Find where the given text appears and provide that cell's center as (X, Y) coordinate. 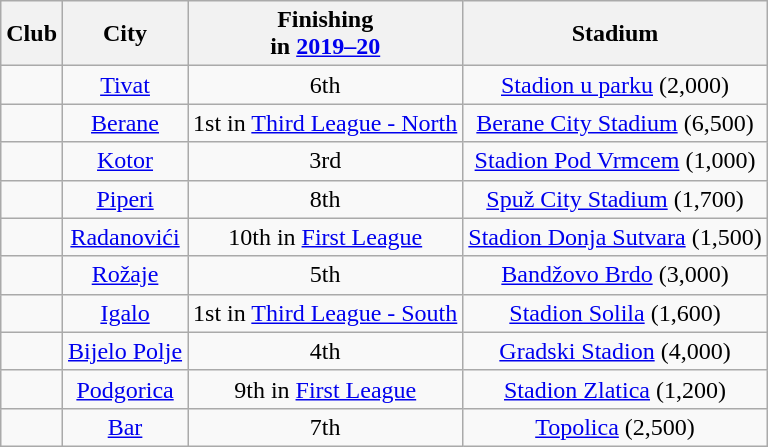
Berane (126, 123)
Gradski Stadion (4,000) (615, 351)
6th (326, 85)
Stadium (615, 34)
Spuž City Stadium (1,700) (615, 199)
Stadion Donja Sutvara (1,500) (615, 237)
Rožaje (126, 275)
Piperi (126, 199)
Club (32, 34)
1st in Third League - South (326, 313)
Bandžovo Brdo (3,000) (615, 275)
Topolica (2,500) (615, 427)
Radanovići (126, 237)
Kotor (126, 161)
Podgorica (126, 389)
Bijelo Polje (126, 351)
Stadion u parku (2,000) (615, 85)
10th in First League (326, 237)
5th (326, 275)
Igalo (126, 313)
City (126, 34)
3rd (326, 161)
Berane City Stadium (6,500) (615, 123)
Stadion Pod Vrmcem (1,000) (615, 161)
Stadion Solila (1,600) (615, 313)
9th in First League (326, 389)
Tivat (126, 85)
1st in Third League - North (326, 123)
7th (326, 427)
8th (326, 199)
Bar (126, 427)
4th (326, 351)
Finishing in 2019–20 (326, 34)
Stadion Zlatica (1,200) (615, 389)
